Extract the [x, y] coordinate from the center of the cell holding the provided text.  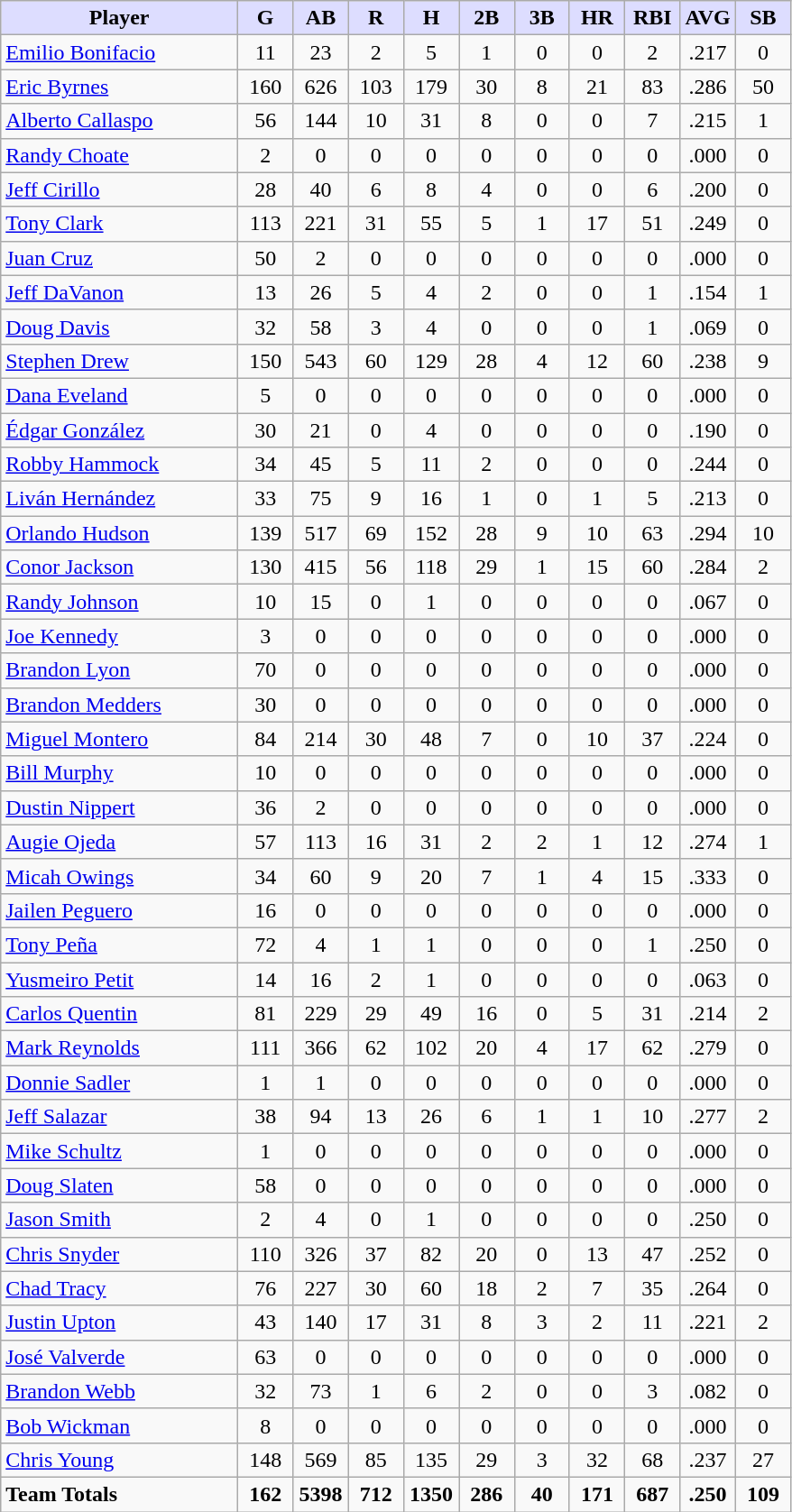
130 [265, 567]
75 [321, 499]
AB [321, 18]
Doug Davis [119, 327]
162 [265, 1494]
.200 [707, 189]
227 [321, 1288]
72 [265, 945]
.213 [707, 499]
Randy Choate [119, 155]
14 [265, 979]
.154 [707, 292]
83 [653, 87]
.264 [707, 1288]
H [431, 18]
160 [265, 87]
Orlando Hudson [119, 533]
.284 [707, 567]
Carlos Quentin [119, 1014]
Brandon Lyon [119, 670]
103 [375, 87]
687 [653, 1494]
68 [653, 1460]
171 [597, 1494]
Bill Murphy [119, 773]
102 [431, 1048]
Jason Smith [119, 1220]
49 [431, 1014]
Miguel Montero [119, 739]
Joe Kennedy [119, 636]
3B [541, 18]
Mark Reynolds [119, 1048]
Chris Young [119, 1460]
Donnie Sadler [119, 1083]
Édgar González [119, 430]
Dustin Nippert [119, 807]
.237 [707, 1460]
55 [431, 224]
Jeff DaVanon [119, 292]
Micah Owings [119, 876]
139 [265, 533]
Doug Slaten [119, 1185]
Dana Eveland [119, 395]
2B [487, 18]
.279 [707, 1048]
110 [265, 1254]
35 [653, 1288]
.190 [707, 430]
150 [265, 361]
82 [431, 1254]
214 [321, 739]
.069 [707, 327]
Team Totals [119, 1494]
1350 [431, 1494]
Augie Ojeda [119, 842]
135 [431, 1460]
366 [321, 1048]
85 [375, 1460]
Brandon Webb [119, 1391]
84 [265, 739]
.286 [707, 87]
.277 [707, 1117]
Stephen Drew [119, 361]
.249 [707, 224]
45 [321, 465]
94 [321, 1117]
RBI [653, 18]
76 [265, 1288]
Conor Jackson [119, 567]
712 [375, 1494]
Bob Wickman [119, 1425]
81 [265, 1014]
27 [763, 1460]
221 [321, 224]
HR [597, 18]
.238 [707, 361]
48 [431, 739]
43 [265, 1323]
Liván Hernández [119, 499]
109 [763, 1494]
Juan Cruz [119, 258]
Robby Hammock [119, 465]
.082 [707, 1391]
70 [265, 670]
51 [653, 224]
179 [431, 87]
Alberto Callaspo [119, 121]
AVG [707, 18]
Brandon Medders [119, 705]
José Valverde [119, 1357]
Randy Johnson [119, 602]
18 [487, 1288]
Tony Clark [119, 224]
73 [321, 1391]
.244 [707, 465]
626 [321, 87]
Jeff Cirillo [119, 189]
33 [265, 499]
.252 [707, 1254]
Mike Schultz [119, 1151]
5398 [321, 1494]
229 [321, 1014]
148 [265, 1460]
517 [321, 533]
36 [265, 807]
.274 [707, 842]
111 [265, 1048]
57 [265, 842]
47 [653, 1254]
69 [375, 533]
Chad Tracy [119, 1288]
543 [321, 361]
Eric Byrnes [119, 87]
569 [321, 1460]
Justin Upton [119, 1323]
.215 [707, 121]
326 [321, 1254]
.214 [707, 1014]
Yusmeiro Petit [119, 979]
118 [431, 567]
38 [265, 1117]
.063 [707, 979]
.221 [707, 1323]
129 [431, 361]
R [375, 18]
286 [487, 1494]
Jailen Peguero [119, 910]
Emilio Bonifacio [119, 52]
.294 [707, 533]
G [265, 18]
Player [119, 18]
415 [321, 567]
.217 [707, 52]
144 [321, 121]
.224 [707, 739]
140 [321, 1323]
SB [763, 18]
23 [321, 52]
Chris Snyder [119, 1254]
.067 [707, 602]
Jeff Salazar [119, 1117]
152 [431, 533]
Tony Peña [119, 945]
.333 [707, 876]
